Provide the (x, y) coordinate of the cell's center where the given text is located.  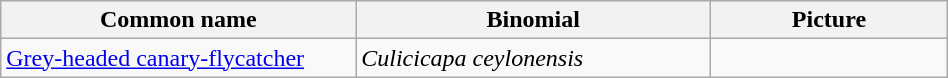
Common name (178, 20)
Grey-headed canary-flycatcher (178, 58)
Culicicapa ceylonensis (534, 58)
Picture (830, 20)
Binomial (534, 20)
